Scan for the cell matching the given text and deliver its [X, Y] coordinate at center. 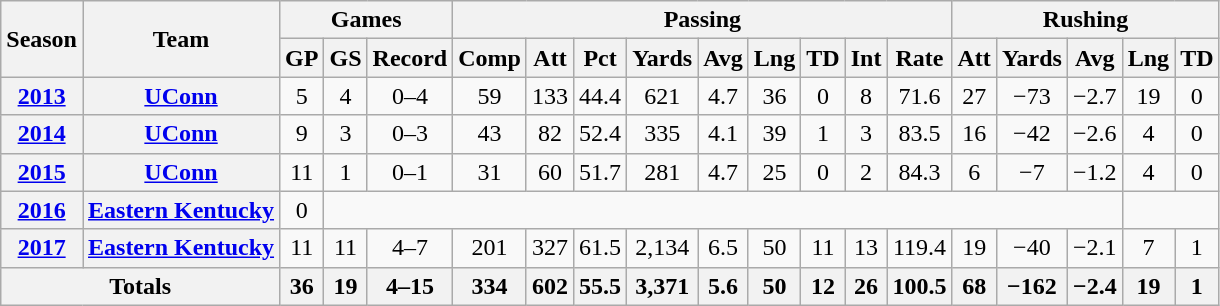
Season [42, 39]
44.4 [600, 96]
7 [1148, 248]
Team [180, 39]
Rushing [1086, 20]
−162 [1032, 286]
2,134 [662, 248]
Int [866, 58]
16 [974, 134]
Rate [920, 58]
Games [366, 20]
26 [866, 286]
2013 [42, 96]
2 [866, 172]
−2.6 [1094, 134]
83.5 [920, 134]
84.3 [920, 172]
4–7 [410, 248]
43 [490, 134]
−7 [1032, 172]
8 [866, 96]
82 [550, 134]
Pct [600, 58]
−2.7 [1094, 96]
31 [490, 172]
0–3 [410, 134]
3,371 [662, 286]
GP [302, 58]
12 [823, 286]
59 [490, 96]
61.5 [600, 248]
201 [490, 248]
−73 [1032, 96]
27 [974, 96]
4.1 [724, 134]
68 [974, 286]
71.6 [920, 96]
281 [662, 172]
13 [866, 248]
Comp [490, 58]
−2.1 [1094, 248]
51.7 [600, 172]
2017 [42, 248]
327 [550, 248]
6 [974, 172]
2016 [42, 210]
0–4 [410, 96]
4–15 [410, 286]
2014 [42, 134]
133 [550, 96]
25 [774, 172]
−1.2 [1094, 172]
6.5 [724, 248]
0–1 [410, 172]
2015 [42, 172]
621 [662, 96]
−40 [1032, 248]
52.4 [600, 134]
60 [550, 172]
−42 [1032, 134]
334 [490, 286]
GS [346, 58]
−2.4 [1094, 286]
39 [774, 134]
602 [550, 286]
Totals [140, 286]
Record [410, 58]
119.4 [920, 248]
55.5 [600, 286]
9 [302, 134]
5 [302, 96]
100.5 [920, 286]
335 [662, 134]
Passing [702, 20]
5.6 [724, 286]
